Determine the (x, y) coordinate at the center of the cell enclosing the given text.  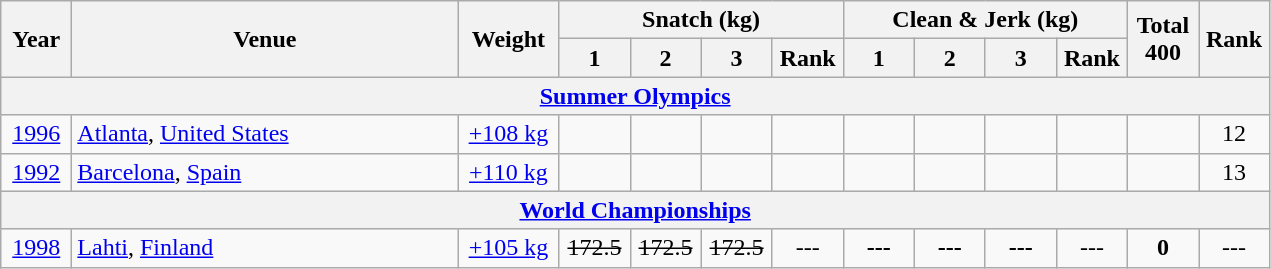
Clean & Jerk (kg) (985, 20)
Venue (265, 39)
13 (1234, 172)
Weight (508, 39)
Lahti, Finland (265, 248)
1996 (36, 134)
Year (36, 39)
1998 (36, 248)
1992 (36, 172)
Summer Olympics (636, 96)
+105 kg (508, 248)
Snatch (kg) (701, 20)
World Championships (636, 210)
12 (1234, 134)
0 (1162, 248)
Total 400 (1162, 39)
+110 kg (508, 172)
Barcelona, Spain (265, 172)
Atlanta, United States (265, 134)
+108 kg (508, 134)
